Capture the cell that displays the provided text and extract its (X, Y) central coordinate. 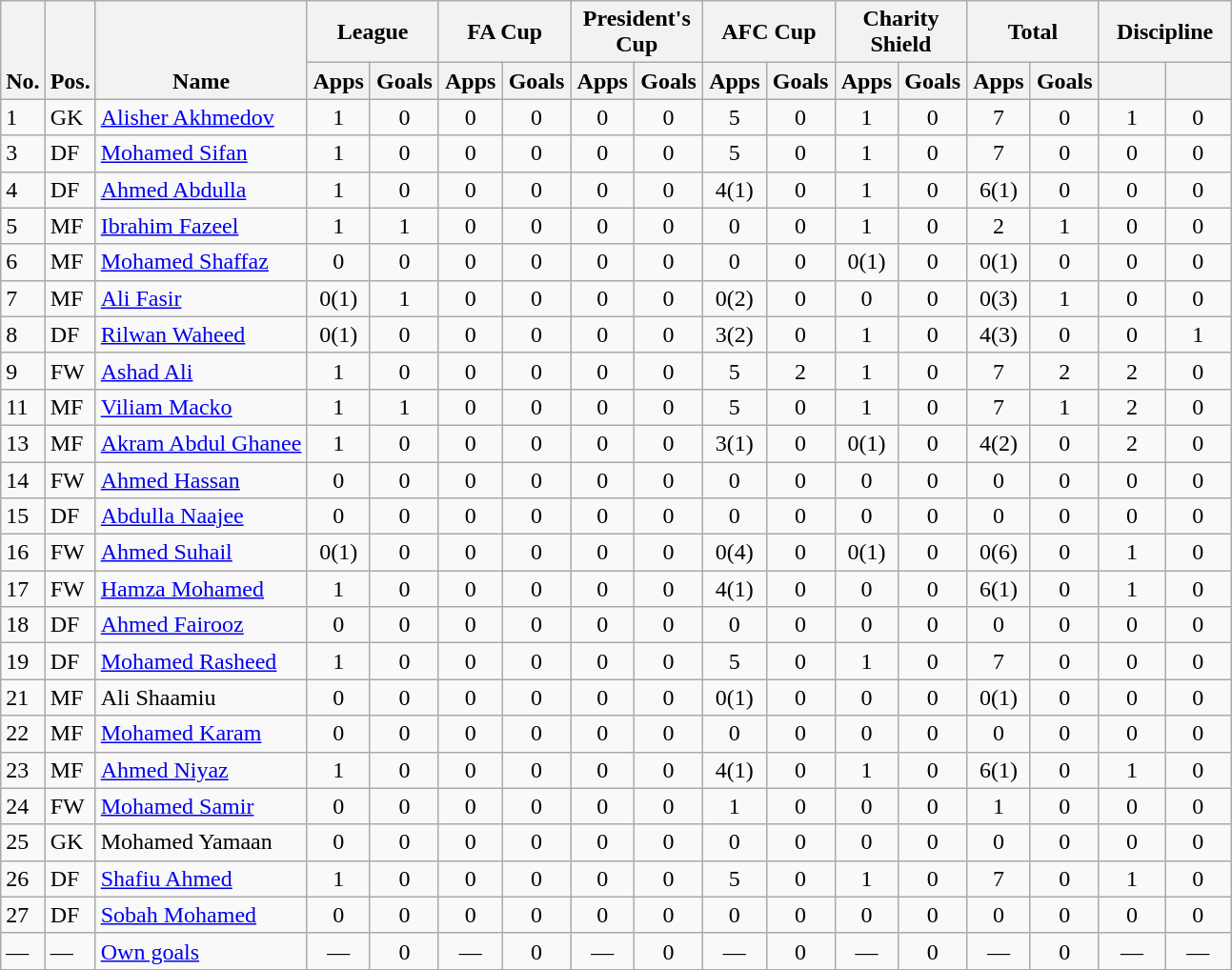
Ahmed Hassan (201, 479)
18 (23, 625)
22 (23, 734)
Ahmed Niyaz (201, 770)
Ahmed Abdulla (201, 190)
0(6) (999, 553)
Rilwan Waheed (201, 334)
Total (1033, 32)
Viliam Macko (201, 407)
Mohamed Rasheed (201, 661)
4(2) (999, 443)
Mohamed Shaffaz (201, 262)
27 (23, 915)
FA Cup (505, 32)
26 (23, 879)
25 (23, 842)
13 (23, 443)
Ibrahim Fazeel (201, 226)
Abdulla Naajee (201, 516)
League (374, 32)
0(2) (736, 298)
Mohamed Sifan (201, 153)
Ahmed Fairooz (201, 625)
15 (23, 516)
14 (23, 479)
3(2) (736, 334)
Akram Abdul Ghanee (201, 443)
8 (23, 334)
16 (23, 553)
Ali Shaamiu (201, 697)
Hamza Mohamed (201, 589)
Name (201, 50)
Ali Fasir (201, 298)
Own goals (201, 951)
Shafiu Ahmed (201, 879)
11 (23, 407)
Ahmed Suhail (201, 553)
Ashad Ali (201, 371)
President's Cup (636, 32)
AFC Cup (770, 32)
4 (23, 190)
3(1) (736, 443)
0(4) (736, 553)
17 (23, 589)
23 (23, 770)
0(3) (999, 298)
Discipline (1164, 32)
3 (23, 153)
Mohamed Karam (201, 734)
No. (23, 50)
Mohamed Samir (201, 806)
19 (23, 661)
Mohamed Yamaan (201, 842)
Sobah Mohamed (201, 915)
Alisher Akhmedov (201, 117)
Pos. (71, 50)
Charity Shield (901, 32)
4(3) (999, 334)
9 (23, 371)
24 (23, 806)
21 (23, 697)
6 (23, 262)
